Return the (x, y) coordinate for the center point of the cell that contains the specified text.  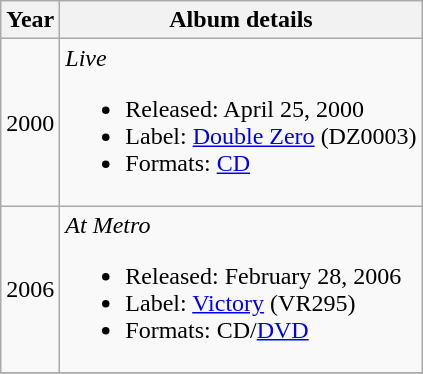
LiveReleased: April 25, 2000Label: Double Zero (DZ0003)Formats: CD (241, 122)
Album details (241, 20)
Year (30, 20)
2000 (30, 122)
2006 (30, 290)
At MetroReleased: February 28, 2006Label: Victory (VR295)Formats: CD/DVD (241, 290)
